Output the (X, Y) coordinate of the center of the cell containing the given text.  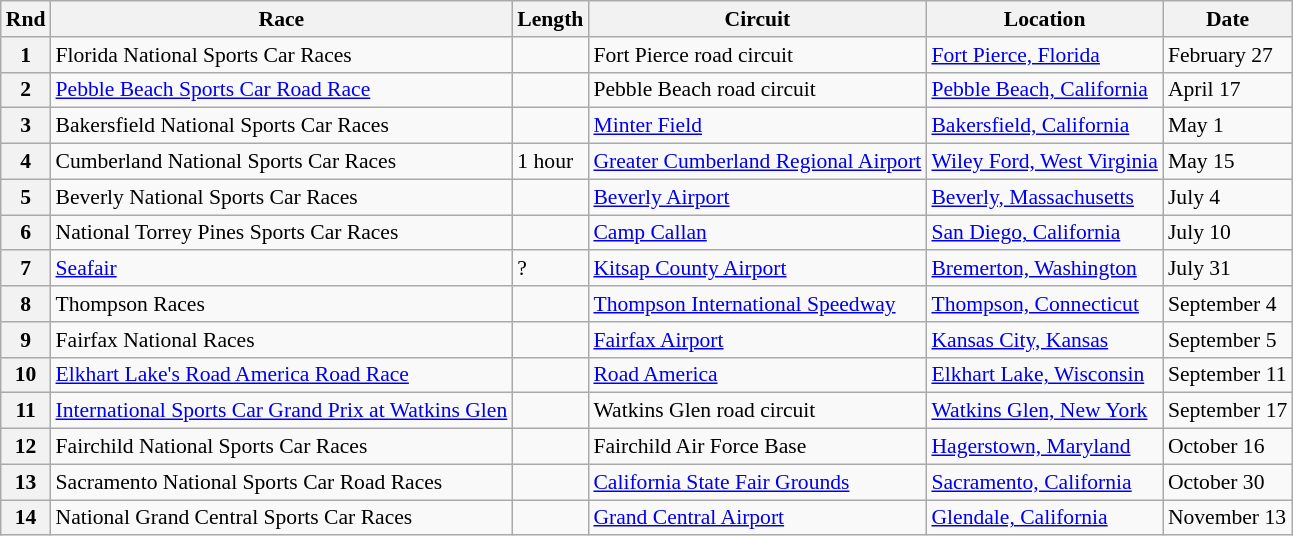
Cumberland National Sports Car Races (281, 162)
12 (26, 447)
Sacramento National Sports Car Road Races (281, 482)
Circuit (757, 19)
Wiley Ford, West Virginia (1044, 162)
Race (281, 19)
Greater Cumberland Regional Airport (757, 162)
Camp Callan (757, 233)
April 17 (1228, 90)
May 1 (1228, 126)
Bremerton, Washington (1044, 269)
Elkhart Lake, Wisconsin (1044, 375)
San Diego, California (1044, 233)
November 13 (1228, 518)
? (550, 269)
13 (26, 482)
Pebble Beach, California (1044, 90)
Beverly National Sports Car Races (281, 197)
National Torrey Pines Sports Car Races (281, 233)
14 (26, 518)
July 31 (1228, 269)
10 (26, 375)
Thompson Races (281, 304)
September 5 (1228, 340)
Beverly Airport (757, 197)
Fort Pierce road circuit (757, 55)
Fairfax Airport (757, 340)
International Sports Car Grand Prix at Watkins Glen (281, 411)
October 30 (1228, 482)
3 (26, 126)
2 (26, 90)
July 10 (1228, 233)
California State Fair Grounds (757, 482)
9 (26, 340)
7 (26, 269)
Bakersfield National Sports Car Races (281, 126)
Fairfax National Races (281, 340)
National Grand Central Sports Car Races (281, 518)
Beverly, Massachusetts (1044, 197)
Hagerstown, Maryland (1044, 447)
Pebble Beach road circuit (757, 90)
Elkhart Lake's Road America Road Race (281, 375)
Florida National Sports Car Races (281, 55)
Kitsap County Airport (757, 269)
Location (1044, 19)
September 11 (1228, 375)
1 (26, 55)
Thompson International Speedway (757, 304)
Seafair (281, 269)
Watkins Glen road circuit (757, 411)
4 (26, 162)
September 17 (1228, 411)
Rnd (26, 19)
Watkins Glen, New York (1044, 411)
Length (550, 19)
11 (26, 411)
October 16 (1228, 447)
Fort Pierce, Florida (1044, 55)
Fairchild National Sports Car Races (281, 447)
Fairchild Air Force Base (757, 447)
1 hour (550, 162)
8 (26, 304)
Bakersfield, California (1044, 126)
Sacramento, California (1044, 482)
Road America (757, 375)
5 (26, 197)
Pebble Beach Sports Car Road Race (281, 90)
Date (1228, 19)
Grand Central Airport (757, 518)
Minter Field (757, 126)
February 27 (1228, 55)
Thompson, Connecticut (1044, 304)
September 4 (1228, 304)
6 (26, 233)
July 4 (1228, 197)
May 15 (1228, 162)
Glendale, California (1044, 518)
Kansas City, Kansas (1044, 340)
